Return [X, Y] of the center of cell containing provided text 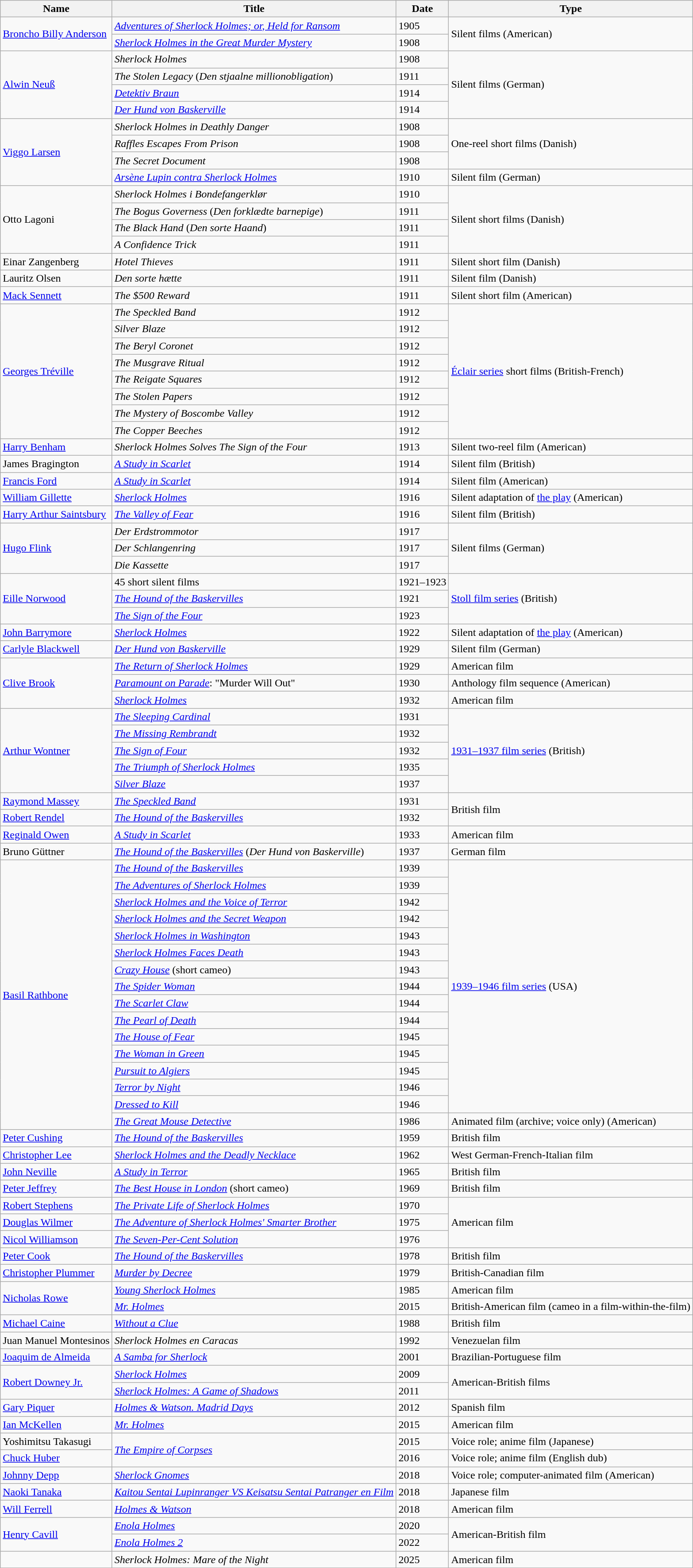
2016 [422, 1458]
1921–1923 [422, 582]
Reginald Owen [56, 835]
Lauritz Olsen [56, 279]
Pursuit to Algiers [254, 1071]
The Stolen Papers [254, 396]
The Stolen Legacy (Den stjaalne millionobligation) [254, 76]
1959 [422, 1138]
Without a Clue [254, 1324]
Arthur Wontner [56, 750]
Date [422, 9]
Der Erdstrommotor [254, 531]
Johnny Depp [56, 1475]
1939–1946 film series (USA) [571, 987]
Japanese film [571, 1492]
Georges Tréville [56, 371]
Naoki Tanaka [56, 1492]
The Bogus Governess (Den forklædte barnepige) [254, 211]
Henry Cavill [56, 1534]
Raffles Escapes From Prison [254, 143]
John Neville [56, 1172]
Arsène Lupin contra Sherlock Holmes [254, 177]
Gary Piquer [56, 1408]
1970 [422, 1205]
The Triumph of Sherlock Holmes [254, 767]
Sherlock Holmes en Caracas [254, 1340]
Hotel Thieves [254, 262]
Silent films (American) [571, 34]
Sherlock Holmes Faces Death [254, 952]
1923 [422, 616]
John Barrymore [56, 632]
Voice role; computer-animated film (American) [571, 1475]
1986 [422, 1121]
Animated film (archive; voice only) (American) [571, 1121]
Bruno Güttner [56, 852]
The Secret Document [254, 160]
The Empire of Corpses [254, 1450]
Nicholas Rowe [56, 1298]
Kaitou Sentai Lupinranger VS Keisatsu Sentai Patranger en Film [254, 1492]
Brazilian-Portuguese film [571, 1357]
Sherlock Holmes and the Secret Weapon [254, 919]
The Valley of Fear [254, 515]
Sherlock Holmes in Deathly Danger [254, 127]
2012 [422, 1408]
Silent short film (American) [571, 295]
The Scarlet Claw [254, 1003]
1988 [422, 1324]
Chuck Huber [56, 1458]
Sherlock Holmes: A Game of Shadows [254, 1391]
1933 [422, 835]
Title [254, 9]
1979 [422, 1273]
Michael Caine [56, 1324]
Alwin Neuß [56, 85]
American-British films [571, 1382]
1978 [422, 1256]
Adventures of Sherlock Holmes; or, Held for Ransom [254, 26]
The Adventure of Sherlock Holmes' Smarter Brother [254, 1222]
German film [571, 852]
Silent short film (Danish) [571, 262]
Detektiv Braun [254, 93]
Sherlock Holmes i Bondefangerklør [254, 194]
West German-French-Italian film [571, 1155]
William Gillette [56, 498]
Stoll film series (British) [571, 599]
The House of Fear [254, 1037]
Sherlock Holmes: Mare of the Night [254, 1559]
British-American film (cameo in a film-within-the-film) [571, 1307]
Name [56, 9]
Christopher Lee [56, 1155]
Terror by Night [254, 1088]
Paramount on Parade: "Murder Will Out" [254, 683]
Éclair series short films (British-French) [571, 371]
2001 [422, 1357]
Clive Brook [56, 683]
1905 [422, 26]
Holmes & Watson [254, 1509]
The $500 Reward [254, 295]
Viggo Larsen [56, 152]
The Spider Woman [254, 986]
Anthology film sequence (American) [571, 683]
The Hound of the Baskervilles (Der Hund von Baskerville) [254, 852]
1962 [422, 1155]
2011 [422, 1391]
Voice role; anime film (English dub) [571, 1458]
A Confidence Trick [254, 245]
Sherlock Holmes and the Voice of Terror [254, 902]
Silent film (Danish) [571, 279]
Nicol Williamson [56, 1239]
The Black Hand (Den sorte Haand) [254, 228]
Mack Sennett [56, 295]
1969 [422, 1189]
1976 [422, 1239]
The Private Life of Sherlock Holmes [254, 1205]
Enola Holmes [254, 1525]
Spanish film [571, 1408]
Hugo Flink [56, 548]
Douglas Wilmer [56, 1222]
Sherlock Holmes in the Great Murder Mystery [254, 43]
Sherlock Holmes Solves The Sign of the Four [254, 447]
The Copper Beeches [254, 430]
Ian McKellen [56, 1425]
American-British film [571, 1534]
Christopher Plummer [56, 1273]
British-Canadian film [571, 1273]
1965 [422, 1172]
The Best House in London (short cameo) [254, 1189]
Holmes & Watson. Madrid Days [254, 1408]
45 short silent films [254, 582]
2009 [422, 1374]
Sherlock Gnomes [254, 1475]
2025 [422, 1559]
James Bragington [56, 464]
Eille Norwood [56, 599]
Der Schlangenring [254, 548]
The Beryl Coronet [254, 346]
The Musgrave Ritual [254, 363]
Peter Cushing [56, 1138]
Broncho Billy Anderson [56, 34]
The Sign of the Four [254, 616]
The Mystery of Boscombe Valley [254, 413]
1992 [422, 1340]
1975 [422, 1222]
2022 [422, 1542]
Robert Stephens [56, 1205]
Will Ferrell [56, 1509]
A Samba for Sherlock [254, 1357]
Francis Ford [56, 480]
1935 [422, 767]
One-reel short films (Danish) [571, 143]
1985 [422, 1290]
Sherlock Holmes and the Deadly Necklace [254, 1155]
Robert Rendel [56, 818]
Peter Jeffrey [56, 1189]
2020 [422, 1525]
The Great Mouse Detective [254, 1121]
Robert Downey Jr. [56, 1382]
Die Kassette [254, 565]
Einar Zangenberg [56, 262]
The Sleeping Cardinal [254, 716]
Crazy House (short cameo) [254, 969]
Murder by Decree [254, 1273]
Den sorte hætte [254, 279]
The Seven-Per-Cent Solution [254, 1239]
1931–1937 film series (British) [571, 750]
Sherlock Holmes in Washington [254, 936]
Basil Rathbone [56, 995]
Silent short films (Danish) [571, 219]
Silent film (American) [571, 480]
Dressed to Kill [254, 1104]
A Study in Terror [254, 1172]
Yoshimitsu Takasugi [56, 1441]
1921 [422, 599]
Harry Benham [56, 447]
Raymond Massey [56, 801]
The Missing Rembrandt [254, 733]
Enola Holmes 2 [254, 1542]
Otto Lagoni [56, 219]
Voice role; anime film (Japanese) [571, 1441]
The Sign of Four [254, 751]
The Reigate Squares [254, 379]
Silent two-reel film (American) [571, 447]
The Return of Sherlock Holmes [254, 666]
Carlyle Blackwell [56, 649]
1922 [422, 632]
Joaquim de Almeida [56, 1357]
The Adventures of Sherlock Holmes [254, 885]
Peter Cook [56, 1256]
Harry Arthur Saintsbury [56, 515]
Type [571, 9]
The Pearl of Death [254, 1020]
The Woman in Green [254, 1054]
Venezuelan film [571, 1340]
1930 [422, 683]
Young Sherlock Holmes [254, 1290]
Juan Manuel Montesinos [56, 1340]
1913 [422, 447]
